Provide the [x, y] coordinate of the cell's center where the given text is located.  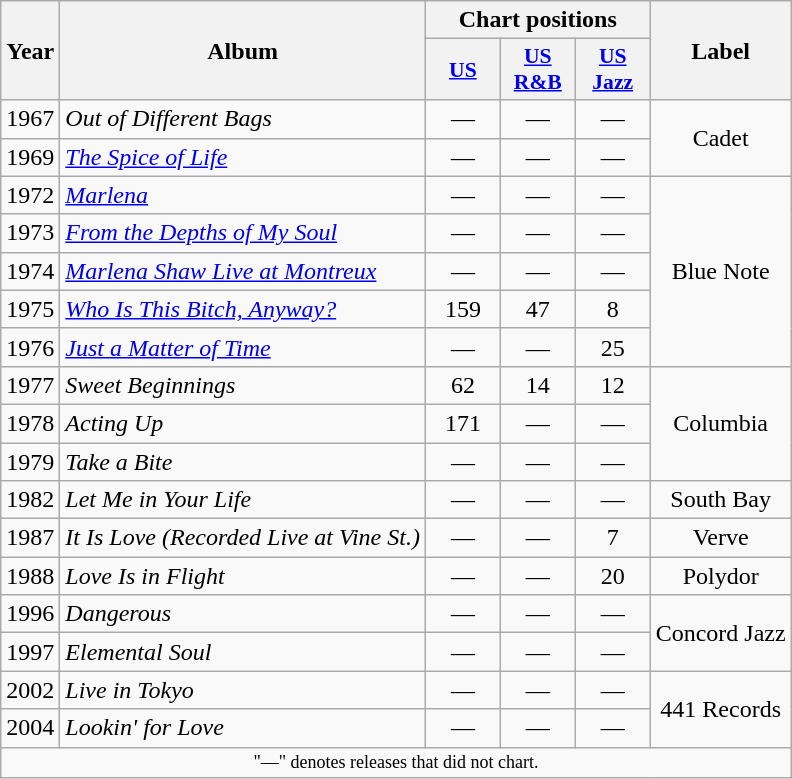
Marlena [243, 195]
25 [612, 347]
159 [462, 309]
14 [538, 385]
1967 [30, 119]
1997 [30, 652]
Blue Note [720, 271]
2002 [30, 690]
1975 [30, 309]
US [462, 70]
Out of Different Bags [243, 119]
Columbia [720, 423]
12 [612, 385]
1977 [30, 385]
47 [538, 309]
20 [612, 576]
It Is Love (Recorded Live at Vine St.) [243, 538]
1982 [30, 500]
Label [720, 50]
Polydor [720, 576]
1973 [30, 233]
Elemental Soul [243, 652]
1988 [30, 576]
1979 [30, 461]
1978 [30, 423]
Love Is in Flight [243, 576]
171 [462, 423]
8 [612, 309]
1976 [30, 347]
62 [462, 385]
"—" denotes releases that did not chart. [396, 762]
The Spice of Life [243, 157]
Lookin' for Love [243, 728]
US Jazz [612, 70]
Let Me in Your Life [243, 500]
Album [243, 50]
Marlena Shaw Live at Montreux [243, 271]
Concord Jazz [720, 633]
Cadet [720, 138]
Sweet Beginnings [243, 385]
Just a Matter of Time [243, 347]
Take a Bite [243, 461]
Who Is This Bitch, Anyway? [243, 309]
Acting Up [243, 423]
1987 [30, 538]
From the Depths of My Soul [243, 233]
Dangerous [243, 614]
Year [30, 50]
Chart positions [538, 20]
South Bay [720, 500]
Live in Tokyo [243, 690]
441 Records [720, 709]
1996 [30, 614]
Verve [720, 538]
1974 [30, 271]
US R&B [538, 70]
1972 [30, 195]
7 [612, 538]
2004 [30, 728]
1969 [30, 157]
